Extract the [X, Y] coordinate from the center of the cell holding the provided text.  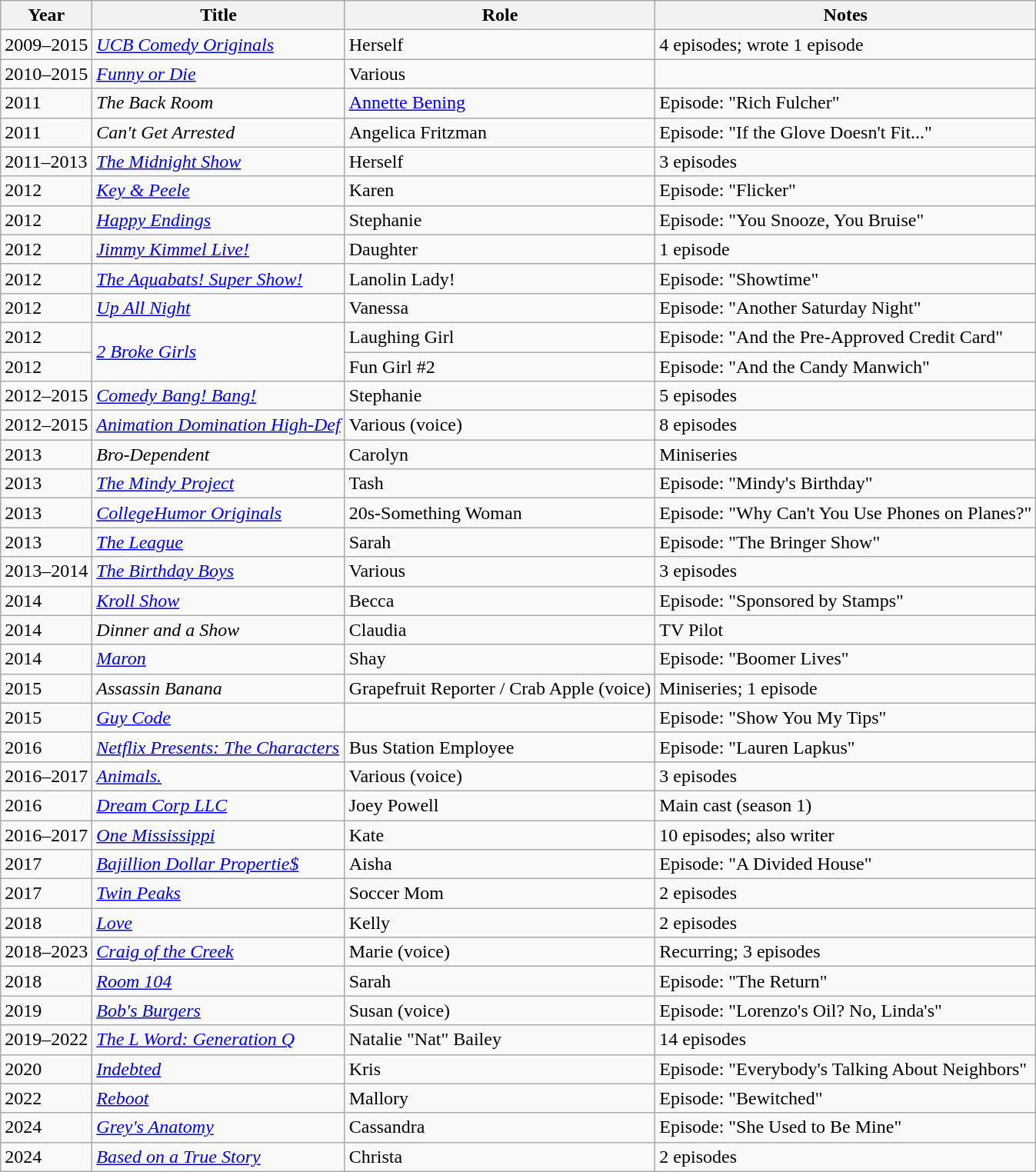
20s-Something Woman [500, 513]
Grey's Anatomy [218, 1127]
Episode: "Lorenzo's Oil? No, Linda's" [846, 1011]
Claudia [500, 630]
Bob's Burgers [218, 1011]
One Mississippi [218, 834]
Dinner and a Show [218, 630]
2019–2022 [46, 1040]
UCB Comedy Originals [218, 45]
Joey Powell [500, 805]
Funny or Die [218, 74]
Bus Station Employee [500, 747]
Fun Girl #2 [500, 367]
Comedy Bang! Bang! [218, 396]
Episode: "The Return" [846, 981]
Laughing Girl [500, 337]
Episode: "Bewitched" [846, 1098]
The Back Room [218, 103]
Episode: "Showtime" [846, 278]
Recurring; 3 episodes [846, 952]
Episode: "Another Saturday Night" [846, 308]
Craig of the Creek [218, 952]
Year [46, 15]
The League [218, 542]
2011–2013 [46, 161]
Episode: "The Bringer Show" [846, 542]
Guy Code [218, 718]
Kelly [500, 923]
Episode: "And the Pre-Approved Credit Card" [846, 337]
Vanessa [500, 308]
Role [500, 15]
10 episodes; also writer [846, 834]
Episode: "Sponsored by Stamps" [846, 601]
Kris [500, 1069]
The Midnight Show [218, 161]
Kroll Show [218, 601]
Maron [218, 659]
Episode: "If the Glove Doesn't Fit..." [846, 132]
2 Broke Girls [218, 351]
4 episodes; wrote 1 episode [846, 45]
Indebted [218, 1069]
Episode: "Show You My Tips" [846, 718]
14 episodes [846, 1040]
Main cast (season 1) [846, 805]
2019 [46, 1011]
Christa [500, 1157]
Animation Domination High-Def [218, 425]
Angelica Fritzman [500, 132]
Jimmy Kimmel Live! [218, 249]
Episode: "Rich Fulcher" [846, 103]
Episode: "Why Can't You Use Phones on Planes?" [846, 513]
Susan (voice) [500, 1011]
Bro-Dependent [218, 454]
The Birthday Boys [218, 571]
Bajillion Dollar Propertie$ [218, 864]
Miniseries [846, 454]
2022 [46, 1098]
Cassandra [500, 1127]
Episode: "She Used to Be Mine" [846, 1127]
2020 [46, 1069]
Notes [846, 15]
Episode: "Everybody's Talking About Neighbors" [846, 1069]
Love [218, 923]
Becca [500, 601]
Lanolin Lady! [500, 278]
2018–2023 [46, 952]
Assassin Banana [218, 688]
Miniseries; 1 episode [846, 688]
8 episodes [846, 425]
Daughter [500, 249]
Title [218, 15]
Happy Endings [218, 220]
Twin Peaks [218, 894]
Karen [500, 191]
The L Word: Generation Q [218, 1040]
Dream Corp LLC [218, 805]
Episode: "Mindy's Birthday" [846, 484]
Carolyn [500, 454]
Up All Night [218, 308]
Animals. [218, 776]
Episode: "A Divided House" [846, 864]
The Aquabats! Super Show! [218, 278]
Episode: "And the Candy Manwich" [846, 367]
2010–2015 [46, 74]
Episode: "Lauren Lapkus" [846, 747]
The Mindy Project [218, 484]
Reboot [218, 1098]
Soccer Mom [500, 894]
Grapefruit Reporter / Crab Apple (voice) [500, 688]
CollegeHumor Originals [218, 513]
2013–2014 [46, 571]
TV Pilot [846, 630]
Aisha [500, 864]
Annette Bening [500, 103]
Key & Peele [218, 191]
Natalie "Nat" Bailey [500, 1040]
Marie (voice) [500, 952]
Tash [500, 484]
Can't Get Arrested [218, 132]
Shay [500, 659]
Mallory [500, 1098]
1 episode [846, 249]
Episode: "Flicker" [846, 191]
Based on a True Story [218, 1157]
Room 104 [218, 981]
2009–2015 [46, 45]
Kate [500, 834]
Episode: "You Snooze, You Bruise" [846, 220]
5 episodes [846, 396]
Episode: "Boomer Lives" [846, 659]
Netflix Presents: The Characters [218, 747]
